Detect which cell encompasses the target text, then output its [x, y] center coordinate. 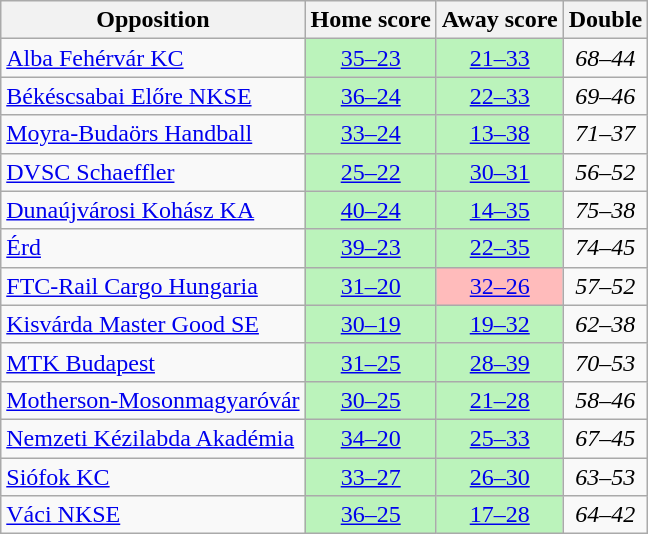
22–35 [500, 248]
DVSC Schaeffler [153, 172]
Érd [153, 248]
17–28 [500, 515]
26–30 [500, 477]
30–31 [500, 172]
Nemzeti Kézilabda Akadémia [153, 438]
34–20 [370, 438]
Home score [370, 20]
Kisvárda Master Good SE [153, 324]
36–25 [370, 515]
69–46 [605, 96]
74–45 [605, 248]
75–38 [605, 210]
32–26 [500, 286]
Opposition [153, 20]
21–28 [500, 400]
64–42 [605, 515]
Alba Fehérvár KC [153, 58]
31–20 [370, 286]
62–38 [605, 324]
Siófok KC [153, 477]
MTK Budapest [153, 362]
40–24 [370, 210]
Dunaújvárosi Kohász KA [153, 210]
22–33 [500, 96]
70–53 [605, 362]
Moyra-Budaörs Handball [153, 134]
25–22 [370, 172]
13–38 [500, 134]
63–53 [605, 477]
31–25 [370, 362]
30–19 [370, 324]
Váci NKSE [153, 515]
71–37 [605, 134]
58–46 [605, 400]
57–52 [605, 286]
33–27 [370, 477]
25–33 [500, 438]
39–23 [370, 248]
35–23 [370, 58]
33–24 [370, 134]
68–44 [605, 58]
Double [605, 20]
Motherson-Mosonmagyaróvár [153, 400]
67–45 [605, 438]
19–32 [500, 324]
28–39 [500, 362]
56–52 [605, 172]
14–35 [500, 210]
21–33 [500, 58]
36–24 [370, 96]
30–25 [370, 400]
Békéscsabai Előre NKSE [153, 96]
Away score [500, 20]
FTC-Rail Cargo Hungaria [153, 286]
